Find where the given text appears and provide that cell's center as [x, y] coordinate. 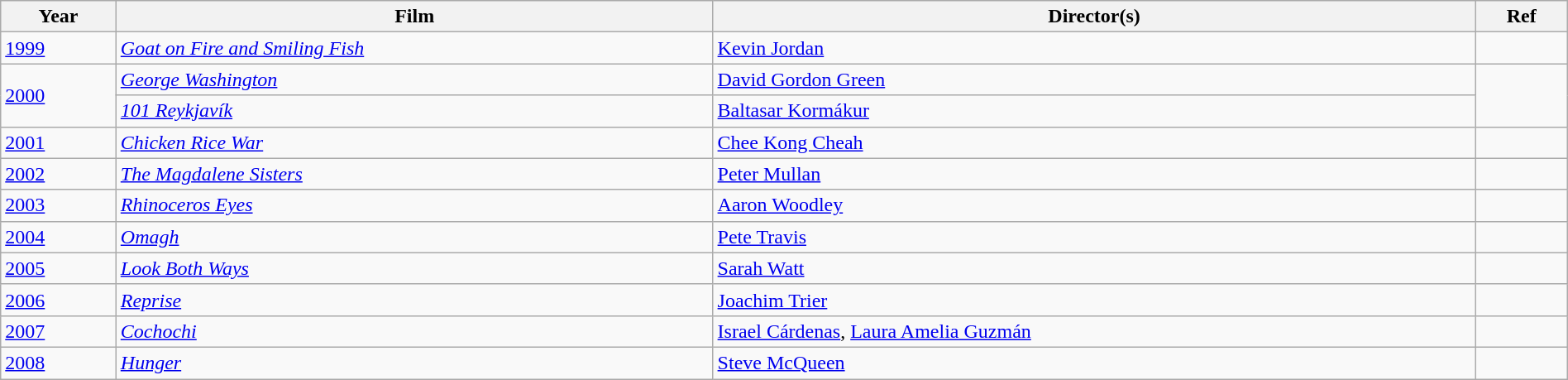
2002 [59, 174]
Director(s) [1094, 17]
Chee Kong Cheah [1094, 142]
Peter Mullan [1094, 174]
Hunger [414, 363]
2005 [59, 268]
1999 [59, 48]
Ref [1522, 17]
2008 [59, 363]
Omagh [414, 237]
Pete Travis [1094, 237]
Joachim Trier [1094, 300]
Steve McQueen [1094, 363]
Sarah Watt [1094, 268]
David Gordon Green [1094, 79]
Year [59, 17]
Reprise [414, 300]
2000 [59, 95]
2007 [59, 331]
2003 [59, 205]
The Magdalene Sisters [414, 174]
Goat on Fire and Smiling Fish [414, 48]
George Washington [414, 79]
2004 [59, 237]
Look Both Ways [414, 268]
101 Reykjavík [414, 111]
Israel Cárdenas, Laura Amelia Guzmán [1094, 331]
Kevin Jordan [1094, 48]
Chicken Rice War [414, 142]
2001 [59, 142]
Film [414, 17]
Rhinoceros Eyes [414, 205]
2006 [59, 300]
Aaron Woodley [1094, 205]
Cochochi [414, 331]
Baltasar Kormákur [1094, 111]
